Locate the cell with the specified text and output its (X, Y) center coordinate. 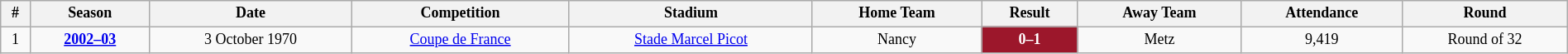
Nancy (896, 40)
9,419 (1322, 40)
Metz (1159, 40)
Season (89, 13)
1 (16, 40)
Away Team (1159, 13)
Stade Marcel Picot (691, 40)
Date (251, 13)
Round (1485, 13)
Competition (461, 13)
3 October 1970 (251, 40)
Result (1030, 13)
Home Team (896, 13)
# (16, 13)
Stadium (691, 13)
Attendance (1322, 13)
0–1 (1030, 40)
Round of 32 (1485, 40)
Coupe de France (461, 40)
2002–03 (89, 40)
